Pinpoint the cell where the given text exists, returning its [x, y] midpoint coordinate. 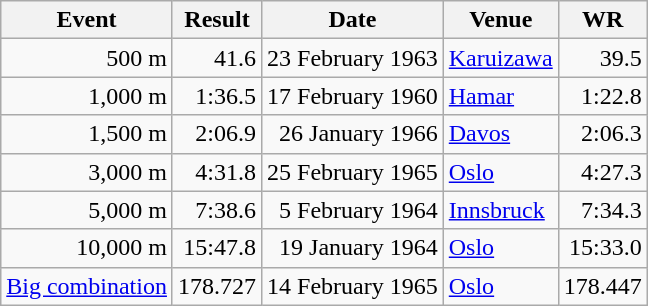
7:38.6 [216, 210]
14 February 1965 [353, 286]
178.727 [216, 286]
178.447 [602, 286]
500 m [87, 58]
25 February 1965 [353, 172]
Result [216, 20]
Venue [500, 20]
4:27.3 [602, 172]
7:34.3 [602, 210]
Karuizawa [500, 58]
15:33.0 [602, 248]
1:22.8 [602, 96]
Date [353, 20]
39.5 [602, 58]
2:06.9 [216, 134]
Davos [500, 134]
23 February 1963 [353, 58]
19 January 1964 [353, 248]
10,000 m [87, 248]
26 January 1966 [353, 134]
Big combination [87, 286]
1,500 m [87, 134]
3,000 m [87, 172]
4:31.8 [216, 172]
17 February 1960 [353, 96]
41.6 [216, 58]
WR [602, 20]
1,000 m [87, 96]
Hamar [500, 96]
5 February 1964 [353, 210]
Innsbruck [500, 210]
Event [87, 20]
2:06.3 [602, 134]
5,000 m [87, 210]
1:36.5 [216, 96]
15:47.8 [216, 248]
